For the text-containing cell, return its midpoint in (X, Y) coordinate format. 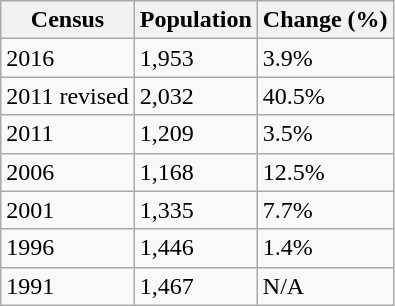
2011 (68, 134)
7.7% (325, 210)
12.5% (325, 172)
3.9% (325, 58)
1,953 (196, 58)
2006 (68, 172)
1,446 (196, 248)
1,467 (196, 286)
40.5% (325, 96)
Population (196, 20)
1996 (68, 248)
2016 (68, 58)
1,335 (196, 210)
1,209 (196, 134)
2001 (68, 210)
Change (%) (325, 20)
N/A (325, 286)
1.4% (325, 248)
1,168 (196, 172)
2011 revised (68, 96)
Census (68, 20)
1991 (68, 286)
3.5% (325, 134)
2,032 (196, 96)
